Return the [X, Y] coordinate for the center point of the cell that contains the specified text.  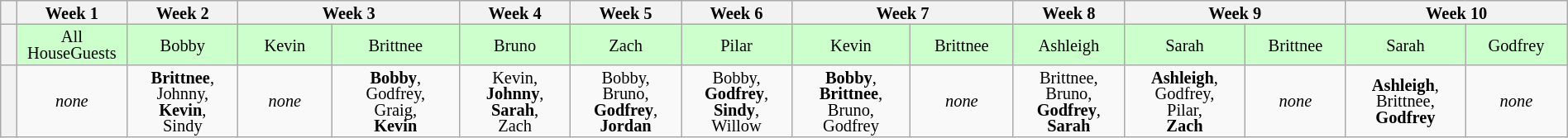
Week 8 [1068, 12]
Week 6 [737, 12]
Ashleigh,Godfrey,Pilar,Zach [1184, 101]
Bobby [183, 45]
Bobby,Godfrey,Graig,Kevin [395, 101]
Week 5 [626, 12]
Week 9 [1235, 12]
Week 1 [72, 12]
Godfrey [1517, 45]
Pilar [737, 45]
Brittnee,Johnny,Kevin,Sindy [183, 101]
Zach [626, 45]
Bobby,Godfrey,Sindy,Willow [737, 101]
Brittnee,Bruno,Godfrey,Sarah [1068, 101]
Week 10 [1456, 12]
Bruno [515, 45]
Week 2 [183, 12]
Week 3 [349, 12]
Week 7 [902, 12]
Week 4 [515, 12]
Bobby,Bruno,Godfrey,Jordan [626, 101]
Kevin,Johnny,Sarah,Zach [515, 101]
Ashleigh [1068, 45]
Bobby,Brittnee,Bruno,Godfrey [850, 101]
AllHouseGuests [72, 45]
Ashleigh,Brittnee,Godfrey [1405, 101]
